Scan for the cell matching the given text and deliver its [x, y] coordinate at center. 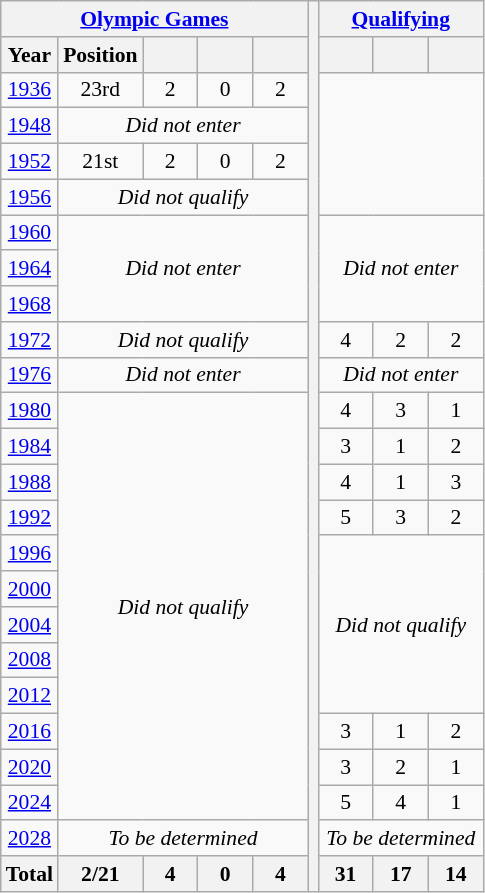
1952 [30, 162]
1976 [30, 375]
23rd [100, 90]
Total [30, 874]
1956 [30, 197]
1988 [30, 482]
2008 [30, 660]
1964 [30, 269]
1992 [30, 518]
2020 [30, 767]
2/21 [100, 874]
Olympic Games [154, 19]
1996 [30, 554]
1972 [30, 340]
Position [100, 55]
Qualifying [400, 19]
1948 [30, 126]
2012 [30, 696]
21st [100, 162]
1968 [30, 304]
Year [30, 55]
1936 [30, 90]
14 [456, 874]
2016 [30, 732]
17 [400, 874]
2024 [30, 803]
2028 [30, 839]
1984 [30, 447]
2000 [30, 589]
1960 [30, 233]
1980 [30, 411]
2004 [30, 625]
31 [346, 874]
